Pinpoint the cell where the given text exists, returning its (x, y) midpoint coordinate. 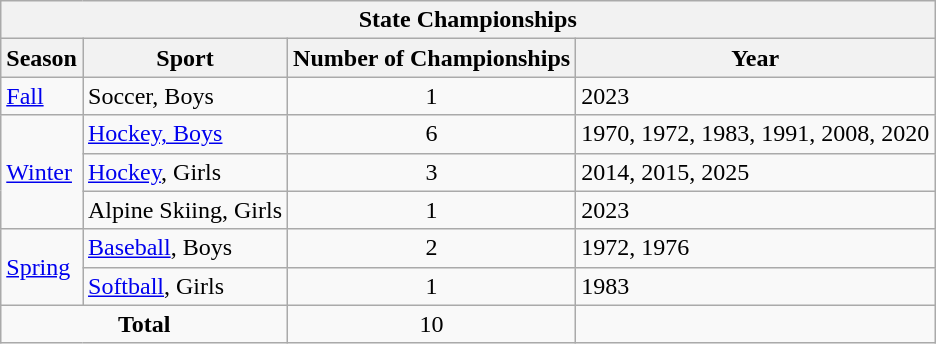
Hockey, Girls (184, 172)
Total (144, 324)
Hockey, Boys (184, 134)
Spring (42, 267)
Fall (42, 96)
Soccer, Boys (184, 96)
Winter (42, 172)
3 (432, 172)
Number of Championships (432, 58)
State Championships (468, 20)
1983 (756, 286)
Alpine Skiing, Girls (184, 210)
1970, 1972, 1983, 1991, 2008, 2020 (756, 134)
6 (432, 134)
Baseball, Boys (184, 248)
2014, 2015, 2025 (756, 172)
Season (42, 58)
1972, 1976 (756, 248)
Softball, Girls (184, 286)
Sport (184, 58)
2 (432, 248)
Year (756, 58)
10 (432, 324)
